Capture the cell that displays the provided text and extract its (X, Y) central coordinate. 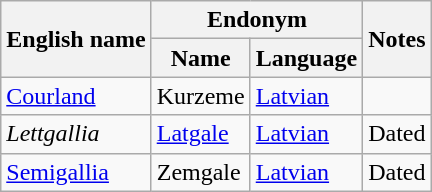
Zemgale (200, 172)
Latgale (200, 134)
Notes (397, 39)
Language (306, 58)
Semigallia (76, 172)
Lettgallia (76, 134)
Name (200, 58)
English name (76, 39)
Endonym (256, 20)
Kurzeme (200, 96)
Courland (76, 96)
